For the text-containing cell, return its midpoint in [X, Y] coordinate format. 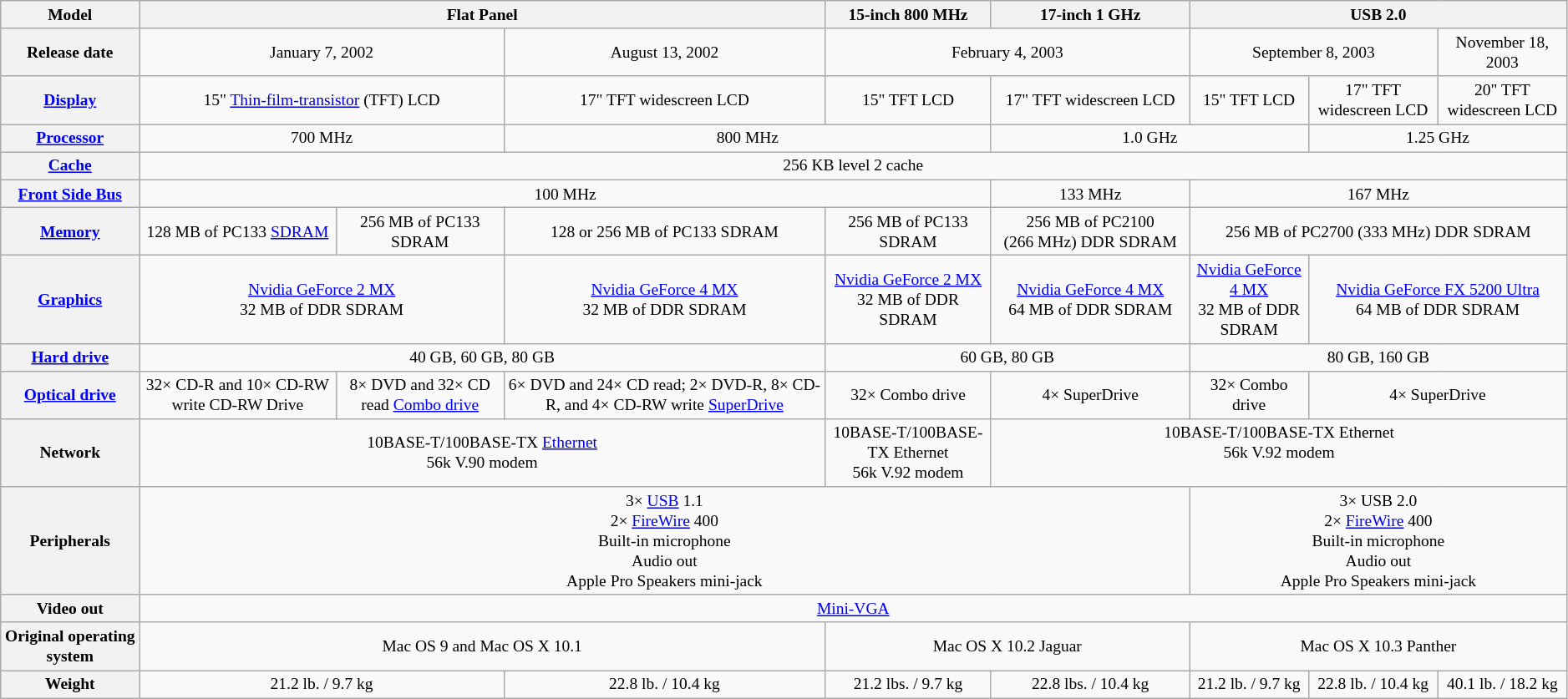
40 GB, 60 GB, 80 GB [483, 357]
80 GB, 160 GB [1378, 357]
700 MHz [322, 139]
Original operating system [70, 646]
8× DVD and 32× CD read Combo drive [419, 394]
September 8, 2003 [1313, 52]
1.25 GHz [1438, 139]
February 4, 2003 [1007, 52]
Mac OS X 10.3 Panther [1378, 646]
January 7, 2002 [322, 52]
Mac OS X 10.2 Jaguar [1007, 646]
22.8 lbs. / 10.4 kg [1090, 685]
1.0 GHz [1149, 139]
167 MHz [1378, 194]
60 GB, 80 GB [1007, 357]
Optical drive [70, 394]
256 MB of PC2700 (333 MHz) DDR SDRAM [1378, 230]
Release date [70, 52]
USB 2.0 [1378, 15]
256 MB of PC2100 (266 MHz) DDR SDRAM [1090, 230]
Graphics [70, 299]
256 KB level 2 cache [854, 165]
6× DVD and 24× CD read; 2× DVD-R, 8× CD-R, and 4× CD-RW write SuperDrive [664, 394]
10BASE-T/100BASE-TX Ethernet56k V.90 modem [483, 453]
17-inch 1 GHz [1090, 15]
Peripherals [70, 541]
Flat Panel [483, 15]
15" Thin-film-transistor (TFT) LCD [322, 100]
3× USB 2.02× FireWire 400Built-in microphoneAudio outApple Pro Speakers mini-jack [1378, 541]
800 MHz [747, 139]
Mac OS 9 and Mac OS X 10.1 [483, 646]
Video out [70, 608]
Processor [70, 139]
40.1 lb. / 18.2 kg [1502, 685]
Display [70, 100]
Network [70, 453]
15-inch 800 MHz [909, 15]
November 18, 2003 [1502, 52]
Front Side Bus [70, 194]
3× USB 1.12× FireWire 400Built-in microphoneAudio outApple Pro Speakers mini-jack [665, 541]
128 MB of PC133 SDRAM [237, 230]
133 MHz [1090, 194]
Mini-VGA [854, 608]
Model [70, 15]
100 MHz [566, 194]
Hard drive [70, 357]
21.2 lbs. / 9.7 kg [909, 685]
20" TFT widescreen LCD [1502, 100]
32× CD-R and 10× CD-RW write CD-RW Drive [237, 394]
Memory [70, 230]
August 13, 2002 [664, 52]
Nvidia GeForce 4 MX64 MB of DDR SDRAM [1090, 299]
Weight [70, 685]
Cache [70, 165]
128 or 256 MB of PC133 SDRAM [664, 230]
Nvidia GeForce FX 5200 Ultra64 MB of DDR SDRAM [1438, 299]
